Find where the given text appears and provide that cell's center as (X, Y) coordinate. 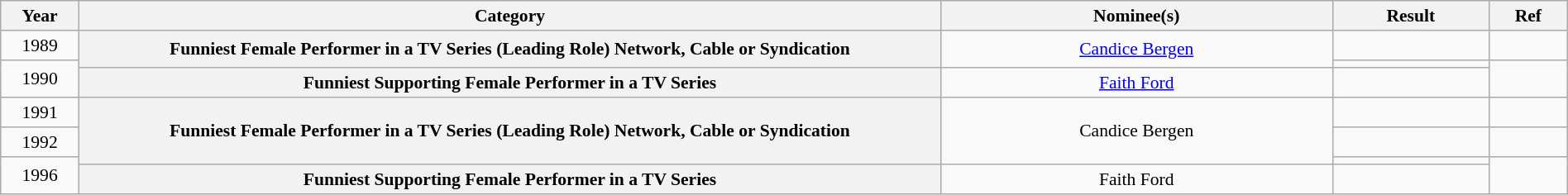
Category (509, 16)
Nominee(s) (1136, 16)
Result (1411, 16)
1992 (40, 142)
1990 (40, 78)
1991 (40, 112)
1996 (40, 175)
1989 (40, 45)
Ref (1528, 16)
Year (40, 16)
